Output the [x, y] coordinate of the center of the cell containing the given text.  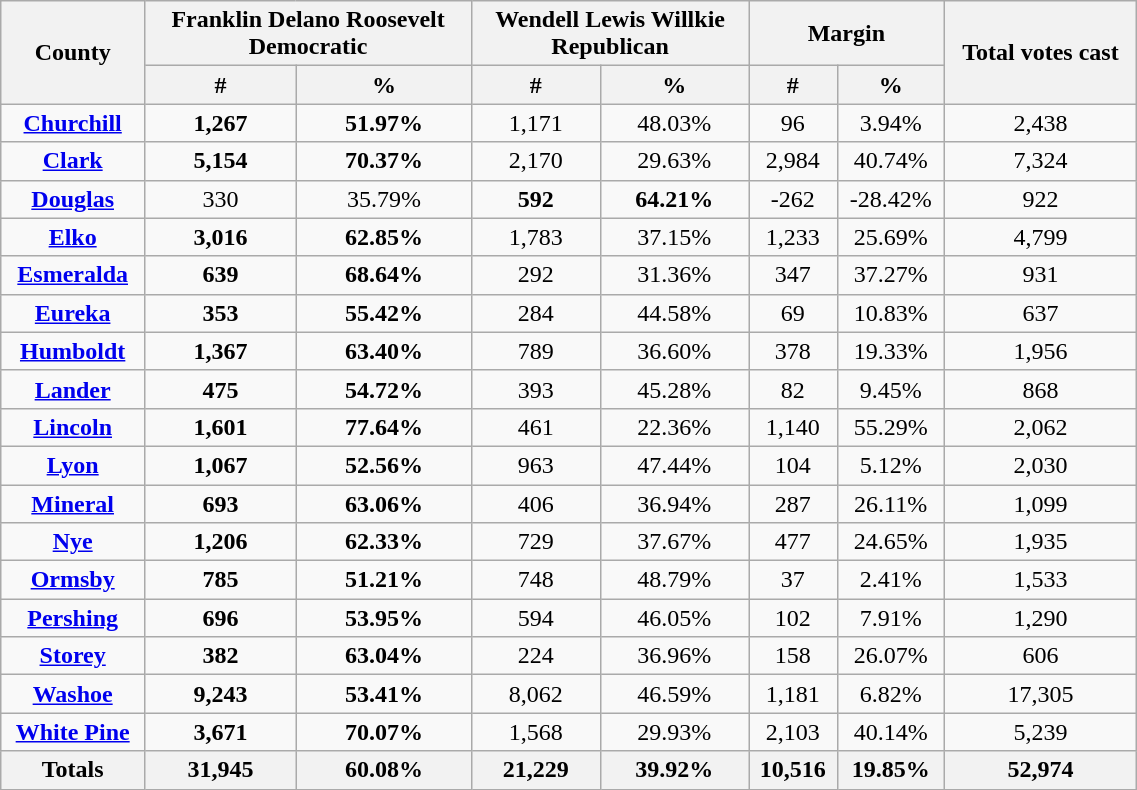
378 [794, 351]
77.64% [384, 427]
48.79% [674, 580]
24.65% [890, 542]
53.95% [384, 618]
63.40% [384, 351]
2,438 [1040, 123]
10,516 [794, 770]
46.59% [674, 694]
696 [221, 618]
25.69% [890, 237]
60.08% [384, 770]
330 [221, 199]
Clark [73, 161]
29.93% [674, 732]
Pershing [73, 618]
353 [221, 313]
1,568 [536, 732]
1,099 [1040, 503]
Lander [73, 389]
51.97% [384, 123]
Washoe [73, 694]
37 [794, 580]
347 [794, 275]
52.56% [384, 465]
36.94% [674, 503]
Storey [73, 656]
1,181 [794, 694]
Totals [73, 770]
37.27% [890, 275]
54.72% [384, 389]
55.42% [384, 313]
26.11% [890, 503]
594 [536, 618]
1,290 [1040, 618]
40.14% [890, 732]
96 [794, 123]
922 [1040, 199]
26.07% [890, 656]
17,305 [1040, 694]
461 [536, 427]
287 [794, 503]
64.21% [674, 199]
Lincoln [73, 427]
406 [536, 503]
5.12% [890, 465]
382 [221, 656]
48.03% [674, 123]
2,030 [1040, 465]
1,171 [536, 123]
10.83% [890, 313]
37.67% [674, 542]
-28.42% [890, 199]
Wendell Lewis WillkieRepublican [610, 34]
53.41% [384, 694]
68.64% [384, 275]
44.58% [674, 313]
785 [221, 580]
82 [794, 389]
1,956 [1040, 351]
1,067 [221, 465]
White Pine [73, 732]
36.60% [674, 351]
868 [1040, 389]
8,062 [536, 694]
70.37% [384, 161]
Humboldt [73, 351]
1,367 [221, 351]
3,016 [221, 237]
1,533 [1040, 580]
52,974 [1040, 770]
292 [536, 275]
9,243 [221, 694]
592 [536, 199]
Mineral [73, 503]
Eureka [73, 313]
606 [1040, 656]
7,324 [1040, 161]
1,140 [794, 427]
789 [536, 351]
6.82% [890, 694]
1,935 [1040, 542]
55.29% [890, 427]
Douglas [73, 199]
51.21% [384, 580]
62.33% [384, 542]
3,671 [221, 732]
40.74% [890, 161]
Ormsby [73, 580]
1,233 [794, 237]
5,154 [221, 161]
637 [1040, 313]
477 [794, 542]
931 [1040, 275]
Lyon [73, 465]
1,601 [221, 427]
29.63% [674, 161]
Franklin Delano RooseveltDemocratic [308, 34]
45.28% [674, 389]
748 [536, 580]
475 [221, 389]
639 [221, 275]
19.85% [890, 770]
2,062 [1040, 427]
63.06% [384, 503]
35.79% [384, 199]
37.15% [674, 237]
Total votes cast [1040, 52]
-262 [794, 199]
963 [536, 465]
Churchill [73, 123]
284 [536, 313]
2,170 [536, 161]
63.04% [384, 656]
47.44% [674, 465]
39.92% [674, 770]
2.41% [890, 580]
19.33% [890, 351]
729 [536, 542]
693 [221, 503]
3.94% [890, 123]
Esmeralda [73, 275]
1,783 [536, 237]
31,945 [221, 770]
9.45% [890, 389]
Elko [73, 237]
46.05% [674, 618]
102 [794, 618]
5,239 [1040, 732]
393 [536, 389]
158 [794, 656]
County [73, 52]
69 [794, 313]
36.96% [674, 656]
104 [794, 465]
22.36% [674, 427]
21,229 [536, 770]
62.85% [384, 237]
2,103 [794, 732]
70.07% [384, 732]
2,984 [794, 161]
1,206 [221, 542]
7.91% [890, 618]
31.36% [674, 275]
4,799 [1040, 237]
Nye [73, 542]
Margin [847, 34]
224 [536, 656]
1,267 [221, 123]
